From the cell containing the given text, extract its center point as (x, y) coordinate. 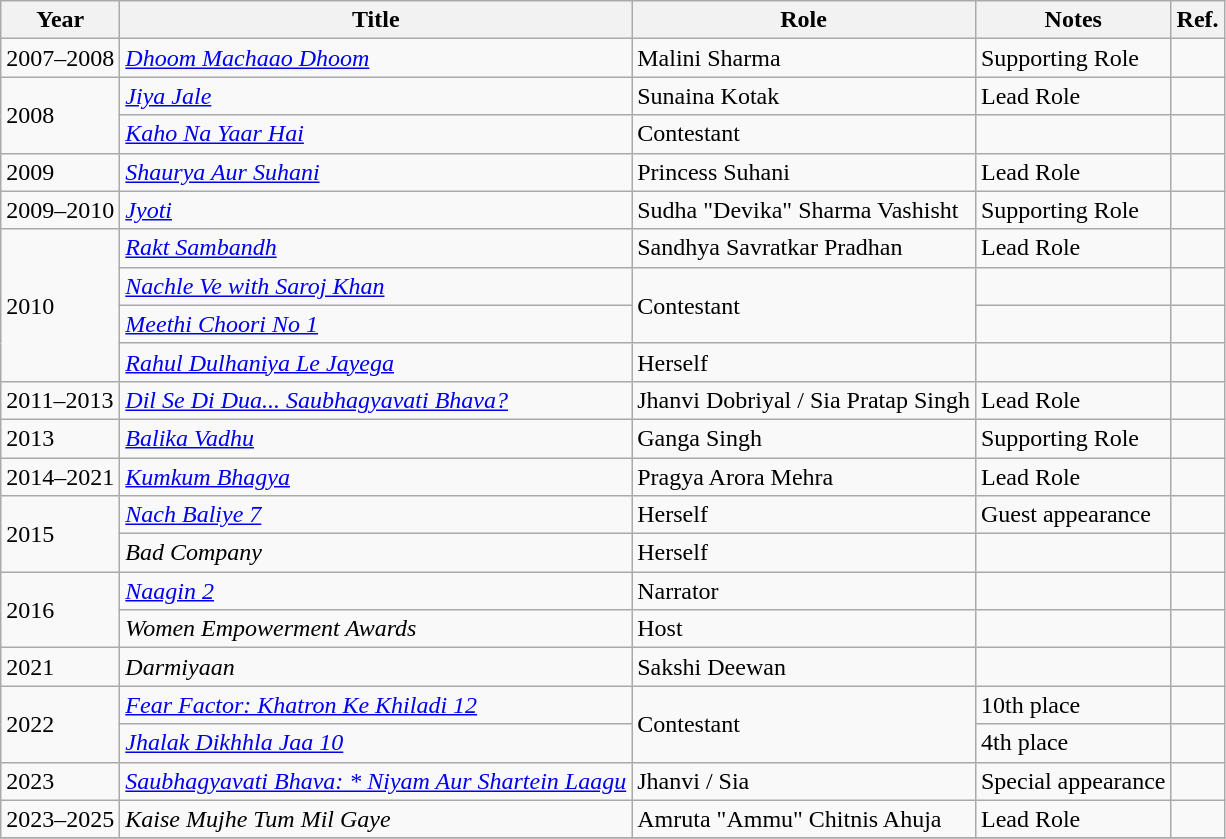
Rahul Dulhaniya Le Jayega (376, 362)
Jhalak Dikhhla Jaa 10 (376, 743)
2011–2013 (60, 400)
Bad Company (376, 553)
2023–2025 (60, 819)
Host (804, 629)
Pragya Arora Mehra (804, 477)
Amruta "Ammu" Chitnis Ahuja (804, 819)
Nach Baliye 7 (376, 515)
Kaho Na Yaar Hai (376, 134)
Nachle Ve with Saroj Khan (376, 286)
2008 (60, 115)
Title (376, 20)
Dil Se Di Dua... Saubhagyavati Bhava? (376, 400)
Rakt Sambandh (376, 248)
Naagin 2 (376, 591)
Sudha "Devika" Sharma Vashisht (804, 210)
Year (60, 20)
2009–2010 (60, 210)
2015 (60, 534)
Women Empowerment Awards (376, 629)
2013 (60, 438)
Kumkum Bhagya (376, 477)
2023 (60, 781)
Meethi Choori No 1 (376, 324)
Notes (1073, 20)
Narrator (804, 591)
Sakshi Deewan (804, 667)
Jhanvi Dobriyal / Sia Pratap Singh (804, 400)
Role (804, 20)
Malini Sharma (804, 58)
Balika Vadhu (376, 438)
4th place (1073, 743)
Saubhagyavati Bhava: * Niyam Aur Shartein Laagu (376, 781)
Jhanvi / Sia (804, 781)
Princess Suhani (804, 172)
Jyoti (376, 210)
Kaise Mujhe Tum Mil Gaye (376, 819)
Guest appearance (1073, 515)
2014–2021 (60, 477)
10th place (1073, 705)
2016 (60, 610)
Sandhya Savratkar Pradhan (804, 248)
Fear Factor: Khatron Ke Khiladi 12 (376, 705)
Darmiyaan (376, 667)
2009 (60, 172)
2021 (60, 667)
Sunaina Kotak (804, 96)
2007–2008 (60, 58)
Ganga Singh (804, 438)
Shaurya Aur Suhani (376, 172)
Ref. (1198, 20)
Dhoom Machaao Dhoom (376, 58)
2022 (60, 724)
Jiya Jale (376, 96)
2010 (60, 305)
Special appearance (1073, 781)
